Locate the cell with the specified text and output its [X, Y] center coordinate. 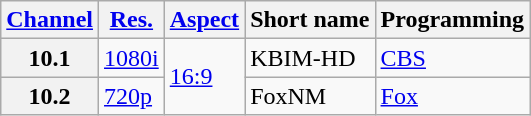
CBS [452, 58]
KBIM-HD [310, 58]
720p [132, 96]
1080i [132, 58]
Short name [310, 20]
Channel [50, 20]
Programming [452, 20]
10.1 [50, 58]
Aspect [204, 20]
16:9 [204, 77]
Fox [452, 96]
10.2 [50, 96]
Res. [132, 20]
FoxNM [310, 96]
